For the text-containing cell, return its midpoint in [X, Y] coordinate format. 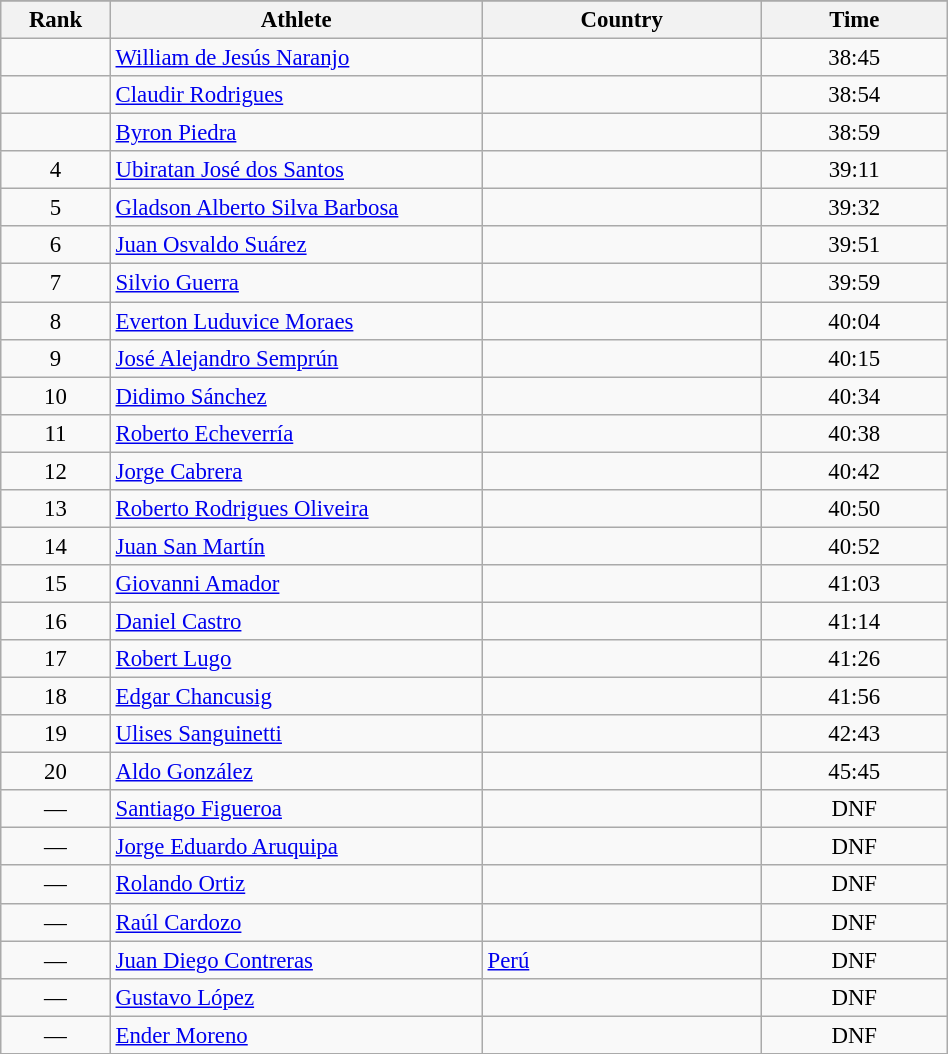
40:42 [854, 471]
39:11 [854, 170]
Juan San Martín [296, 546]
11 [56, 433]
Roberto Rodrigues Oliveira [296, 509]
40:52 [854, 546]
Robert Lugo [296, 659]
18 [56, 697]
13 [56, 509]
Rolando Ortiz [296, 885]
40:50 [854, 509]
16 [56, 621]
Ubiratan José dos Santos [296, 170]
19 [56, 734]
4 [56, 170]
6 [56, 245]
Raúl Cardozo [296, 922]
40:04 [854, 321]
7 [56, 283]
38:45 [854, 58]
41:14 [854, 621]
14 [56, 546]
Ender Moreno [296, 1035]
39:51 [854, 245]
41:26 [854, 659]
Didimo Sánchez [296, 396]
40:34 [854, 396]
Perú [622, 960]
40:15 [854, 358]
Gladson Alberto Silva Barbosa [296, 208]
39:59 [854, 283]
42:43 [854, 734]
Aldo González [296, 772]
Silvio Guerra [296, 283]
Edgar Chancusig [296, 697]
Jorge Eduardo Aruquipa [296, 847]
Juan Diego Contreras [296, 960]
Giovanni Amador [296, 584]
41:56 [854, 697]
José Alejandro Semprún [296, 358]
Rank [56, 20]
Byron Piedra [296, 133]
Time [854, 20]
William de Jesús Naranjo [296, 58]
9 [56, 358]
38:59 [854, 133]
41:03 [854, 584]
Roberto Echeverría [296, 433]
39:32 [854, 208]
Gustavo López [296, 997]
8 [56, 321]
12 [56, 471]
10 [56, 396]
Juan Osvaldo Suárez [296, 245]
Country [622, 20]
20 [56, 772]
Claudir Rodrigues [296, 95]
Everton Luduvice Moraes [296, 321]
15 [56, 584]
40:38 [854, 433]
Ulises Sanguinetti [296, 734]
Daniel Castro [296, 621]
17 [56, 659]
5 [56, 208]
38:54 [854, 95]
Santiago Figueroa [296, 809]
Jorge Cabrera [296, 471]
Athlete [296, 20]
45:45 [854, 772]
